For the text-containing cell, return its midpoint in (X, Y) coordinate format. 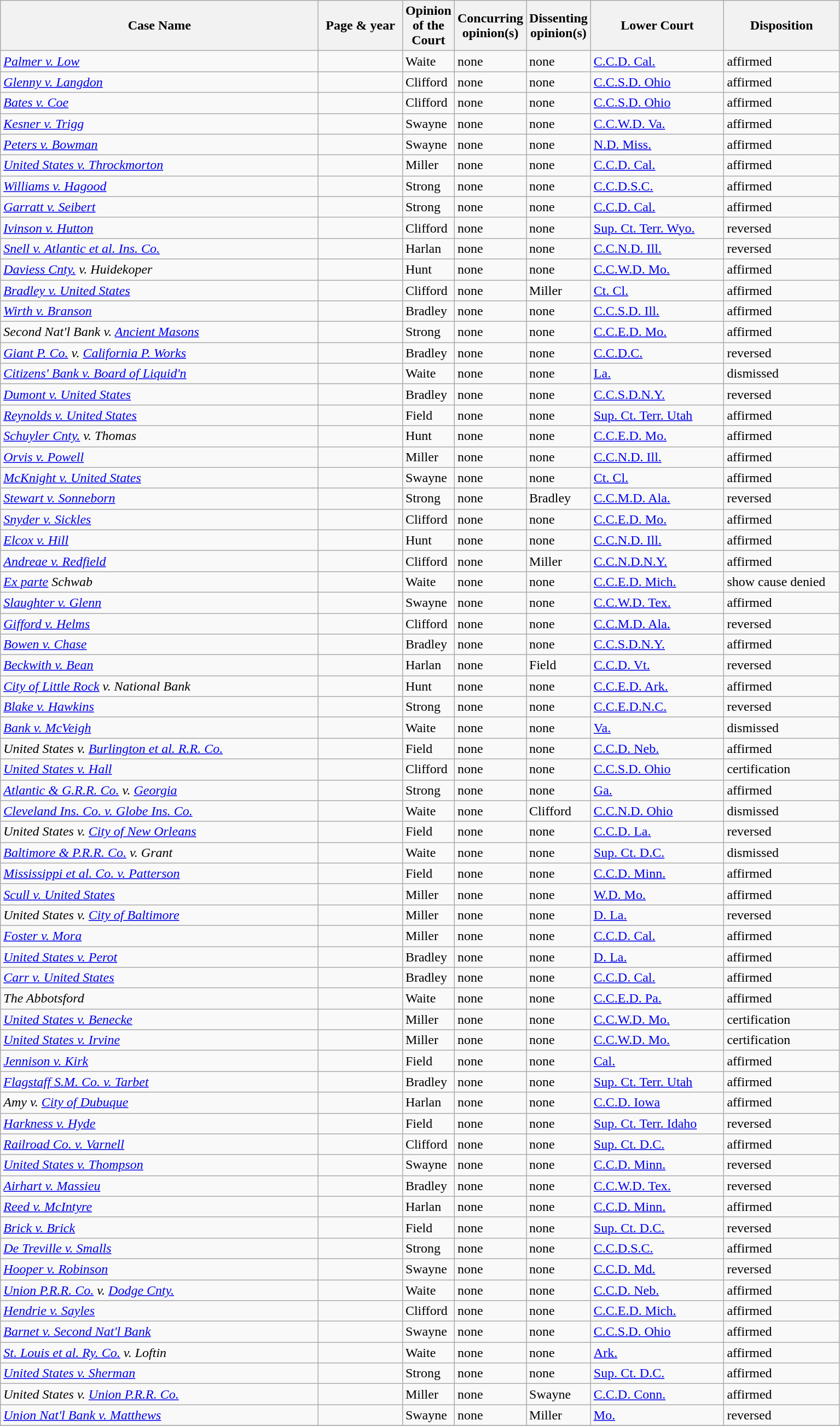
C.C.E.D. Pa. (657, 999)
Reynolds v. United States (160, 415)
Bates v. Coe (160, 103)
Airhart v. Massieu (160, 1186)
La. (657, 374)
Cleveland Ins. Co. v. Globe Ins. Co. (160, 811)
United States v. City of New Orleans (160, 832)
United States v. Sherman (160, 1373)
United States v. Throckmorton (160, 165)
C.C.D.C. (657, 353)
Va. (657, 728)
United States v. Perot (160, 957)
Opinion of the Court (428, 26)
Hendrie v. Sayles (160, 1311)
Wirth v. Branson (160, 311)
C.C.N.D.N.Y. (657, 561)
De Treville v. Smalls (160, 1248)
C.C.D. Vt. (657, 665)
Cal. (657, 1061)
Gifford v. Helms (160, 623)
Ga. (657, 790)
Concurring opinion(s) (490, 26)
United States v. City of Baltimore (160, 915)
C.C.W.D. Va. (657, 124)
Bank v. McVeigh (160, 728)
Sup. Ct. Terr. Wyo. (657, 228)
United States v. Hall (160, 769)
N.D. Miss. (657, 144)
Lower Court (657, 26)
Palmer v. Low (160, 61)
Peters v. Bowman (160, 144)
Atlantic & G.R.R. Co. v. Georgia (160, 790)
Disposition (781, 26)
Slaughter v. Glenn (160, 602)
The Abbotsford (160, 999)
Garratt v. Seibert (160, 207)
Beckwith v. Bean (160, 665)
Brick v. Brick (160, 1227)
St. Louis et al. Ry. Co. v. Loftin (160, 1353)
Reed v. McIntyre (160, 1207)
Hooper v. Robinson (160, 1269)
McKnight v. United States (160, 478)
Ex parte Schwab (160, 582)
Williams v. Hagood (160, 186)
Snyder v. Sickles (160, 519)
Case Name (160, 26)
Bradley v. United States (160, 291)
Foster v. Mora (160, 936)
Ivinson v. Hutton (160, 228)
United States v. Irvine (160, 1040)
C.C.E.D. Ark. (657, 686)
United States v. Union P.R.R. Co. (160, 1394)
Scull v. United States (160, 894)
Stewart v. Sonneborn (160, 498)
C.C.N.D. Ohio (657, 811)
C.C.S.D. Ill. (657, 311)
Mississippi et al. Co. v. Patterson (160, 873)
Page & year (361, 26)
Ark. (657, 1353)
Amy v. City of Dubuque (160, 1103)
show cause denied (781, 582)
C.C.D. Md. (657, 1269)
Orvis v. Powell (160, 457)
Mo. (657, 1415)
Schuyler Cnty. v. Thomas (160, 436)
Union P.R.R. Co. v. Dodge Cnty. (160, 1290)
Dumont v. United States (160, 395)
Sup. Ct. Terr. Idaho (657, 1123)
Carr v. United States (160, 978)
Giant P. Co. v. California P. Works (160, 353)
Blake v. Hawkins (160, 707)
Flagstaff S.M. Co. v. Tarbet (160, 1082)
United States v. Thompson (160, 1165)
Barnet v. Second Nat'l Bank (160, 1332)
Second Nat'l Bank v. Ancient Masons (160, 332)
Dissenting opinion(s) (559, 26)
Bowen v. Chase (160, 645)
Elcox v. Hill (160, 540)
C.C.D. Conn. (657, 1394)
United States v. Burlington et al. R.R. Co. (160, 749)
Jennison v. Kirk (160, 1061)
Daviess Cnty. v. Huidekoper (160, 269)
United States v. Benecke (160, 1019)
Railroad Co. v. Varnell (160, 1144)
C.C.E.D.N.C. (657, 707)
City of Little Rock v. National Bank (160, 686)
Baltimore & P.R.R. Co. v. Grant (160, 853)
W.D. Mo. (657, 894)
Snell v. Atlantic et al. Ins. Co. (160, 248)
Glenny v. Langdon (160, 82)
Harkness v. Hyde (160, 1123)
Kesner v. Trigg (160, 124)
Citizens' Bank v. Board of Liquid'n (160, 374)
C.C.D. Iowa (657, 1103)
Andreae v. Redfield (160, 561)
C.C.D. La. (657, 832)
Union Nat'l Bank v. Matthews (160, 1415)
